Provide the [X, Y] coordinate of the cell's center where the given text is located.  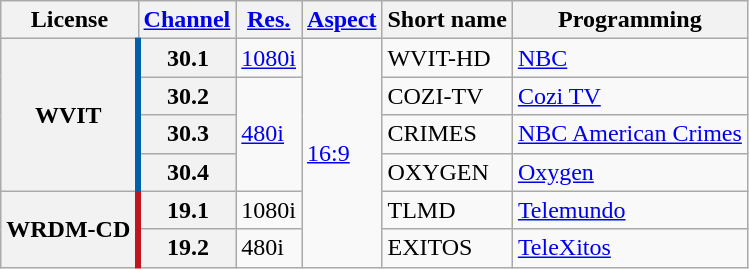
Oxygen [630, 172]
COZI-TV [447, 96]
19.1 [187, 210]
CRIMES [447, 134]
Short name [447, 20]
30.4 [187, 172]
Aspect [342, 20]
NBC [630, 58]
Programming [630, 20]
WVIT [70, 115]
Res. [269, 20]
TeleXitos [630, 248]
19.2 [187, 248]
License [70, 20]
TLMD [447, 210]
30.3 [187, 134]
16:9 [342, 153]
EXITOS [447, 248]
Cozi TV [630, 96]
Telemundo [630, 210]
30.2 [187, 96]
Channel [187, 20]
OXYGEN [447, 172]
WRDM-CD [70, 229]
NBC American Crimes [630, 134]
30.1 [187, 58]
WVIT-HD [447, 58]
